Capture the cell that displays the provided text and extract its [x, y] central coordinate. 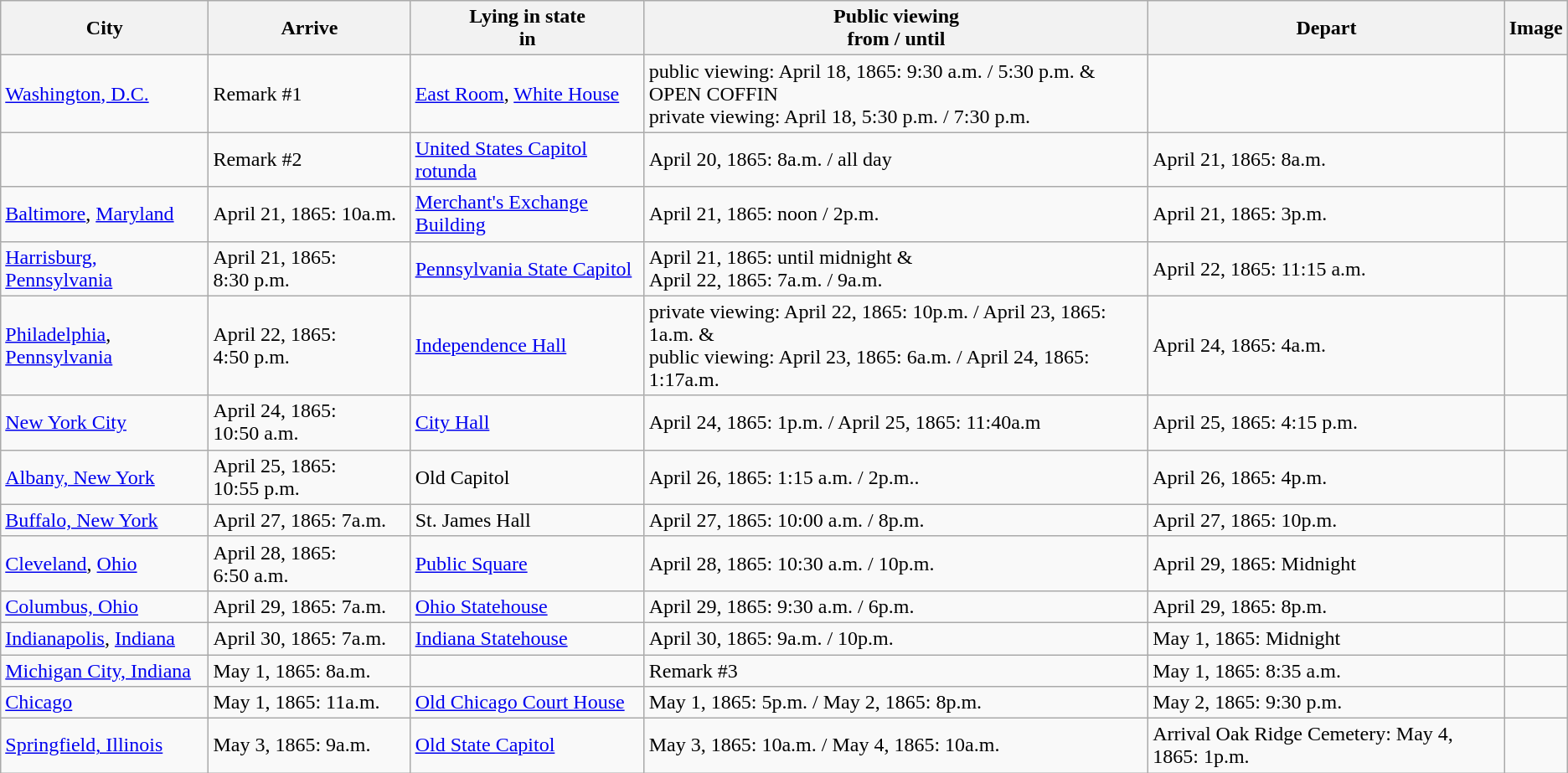
April 21, 1865: 3p.m. [1327, 214]
April 29, 1865: 7a.m. [310, 606]
Indiana Statehouse [528, 638]
Arrival Oak Ridge Cemetery: May 4, 1865: 1p.m. [1327, 745]
April 21, 1865: 10a.m. [310, 214]
May 1, 1865: 8a.m. [310, 671]
Columbus, Ohio [105, 606]
April 20, 1865: 8a.m. / all day [896, 159]
April 28, 1865: 10:30 a.m. / 10p.m. [896, 563]
May 1, 1865: Midnight [1327, 638]
April 29, 1865: Midnight [1327, 563]
May 1, 1865: 11a.m. [310, 703]
Cleveland, Ohio [105, 563]
April 25, 1865: 10:55 p.m. [310, 477]
private viewing: April 22, 1865: 10p.m. / April 23, 1865: 1a.m. &public viewing: April 23, 1865: 6a.m. / April 24, 1865: 1:17a.m. [896, 345]
Remark #3 [896, 671]
May 1, 1865: 8:35 a.m. [1327, 671]
Buffalo, New York [105, 520]
April 21, 1865: noon / 2p.m. [896, 214]
April 30, 1865: 7a.m. [310, 638]
Harrisburg, Pennsylvania [105, 268]
public viewing: April 18, 1865: 9:30 a.m. / 5:30 p.m. & OPEN COFFINprivate viewing: April 18, 5:30 p.m. / 7:30 p.m. [896, 94]
Merchant's Exchange Building [528, 214]
April 30, 1865: 9a.m. / 10p.m. [896, 638]
Old State Capitol [528, 745]
April 22, 1865: 11:15 a.m. [1327, 268]
Remark #1 [310, 94]
April 27, 1865: 10p.m. [1327, 520]
Indianapolis, Indiana [105, 638]
Depart [1327, 28]
Albany, New York [105, 477]
April 22, 1865: 4:50 p.m. [310, 345]
New York City [105, 422]
Arrive [310, 28]
April 25, 1865: 4:15 p.m. [1327, 422]
Independence Hall [528, 345]
Public Square [528, 563]
Washington, D.C. [105, 94]
April 21, 1865: 8a.m. [1327, 159]
St. James Hall [528, 520]
City [105, 28]
May 1, 1865: 5p.m. / May 2, 1865: 8p.m. [896, 703]
Philadelphia, Pennsylvania [105, 345]
Michigan City, Indiana [105, 671]
April 26, 1865: 4p.m. [1327, 477]
April 29, 1865: 9:30 a.m. / 6p.m. [896, 606]
Remark #2 [310, 159]
Springfield, Illinois [105, 745]
United States Capitol rotunda [528, 159]
Lying in statein [528, 28]
Chicago [105, 703]
April 21, 1865: until midnight &April 22, 1865: 7a.m. / 9a.m. [896, 268]
Old Chicago Court House [528, 703]
City Hall [528, 422]
April 27, 1865: 7a.m. [310, 520]
May 3, 1865: 9a.m. [310, 745]
April 27, 1865: 10:00 a.m. / 8p.m. [896, 520]
Baltimore, Maryland [105, 214]
April 29, 1865: 8p.m. [1327, 606]
Ohio Statehouse [528, 606]
May 2, 1865: 9:30 p.m. [1327, 703]
April 24, 1865: 10:50 a.m. [310, 422]
April 24, 1865: 4a.m. [1327, 345]
Public viewingfrom / until [896, 28]
May 3, 1865: 10a.m. / May 4, 1865: 10a.m. [896, 745]
Image [1536, 28]
April 28, 1865: 6:50 a.m. [310, 563]
April 24, 1865: 1p.m. / April 25, 1865: 11:40a.m [896, 422]
April 21, 1865: 8:30 p.m. [310, 268]
East Room, White House [528, 94]
April 26, 1865: 1:15 a.m. / 2p.m.. [896, 477]
Old Capitol [528, 477]
Pennsylvania State Capitol [528, 268]
